Return the (x, y) coordinate for the center point of the cell that contains the specified text.  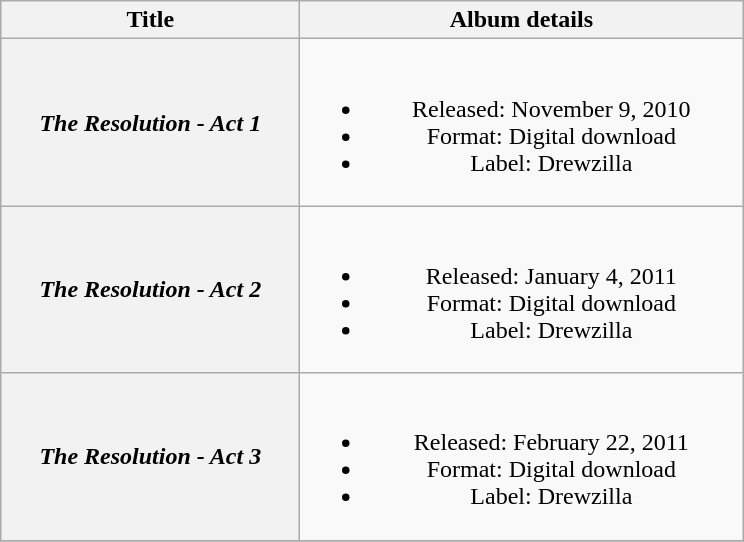
Released: January 4, 2011Format: Digital downloadLabel: Drewzilla (522, 290)
Title (150, 20)
Released: February 22, 2011Format: Digital downloadLabel: Drewzilla (522, 456)
The Resolution - Act 1 (150, 122)
The Resolution - Act 3 (150, 456)
Album details (522, 20)
Released: November 9, 2010Format: Digital downloadLabel: Drewzilla (522, 122)
The Resolution - Act 2 (150, 290)
